Locate the cell with the specified text and output its (x, y) center coordinate. 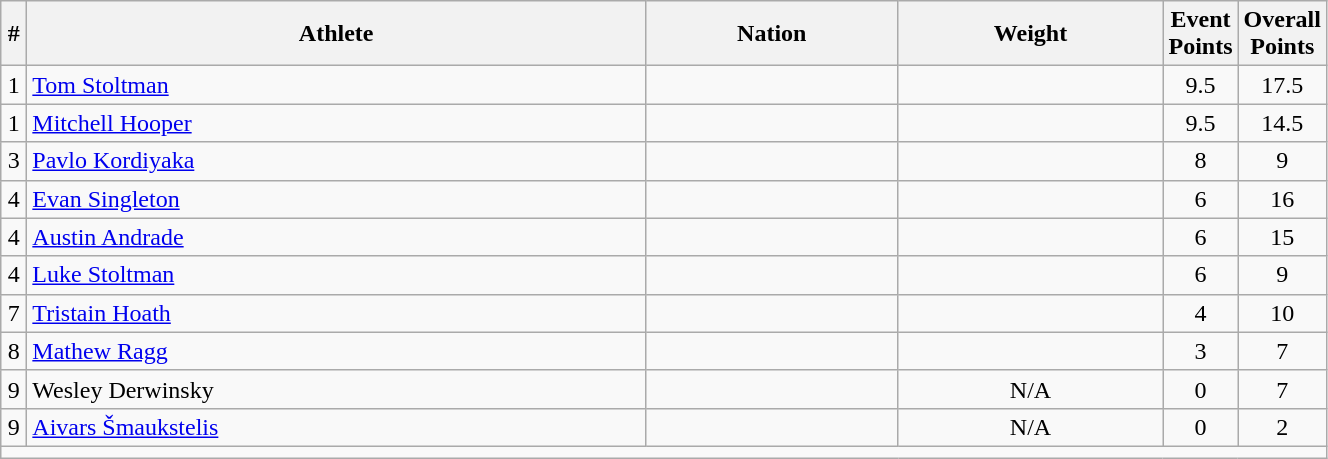
Overall Points (1282, 34)
Wesley Derwinsky (336, 389)
# (14, 34)
2 (1282, 427)
Athlete (336, 34)
Nation (772, 34)
Mitchell Hooper (336, 123)
Luke Stoltman (336, 275)
Event Points (1200, 34)
Austin Andrade (336, 237)
10 (1282, 313)
16 (1282, 199)
Mathew Ragg (336, 351)
Tristain Hoath (336, 313)
14.5 (1282, 123)
17.5 (1282, 85)
Aivars Šmaukstelis (336, 427)
Tom Stoltman (336, 85)
15 (1282, 237)
Pavlo Kordiyaka (336, 161)
Weight (1030, 34)
Evan Singleton (336, 199)
